Locate the cell with the specified text and output its (x, y) center coordinate. 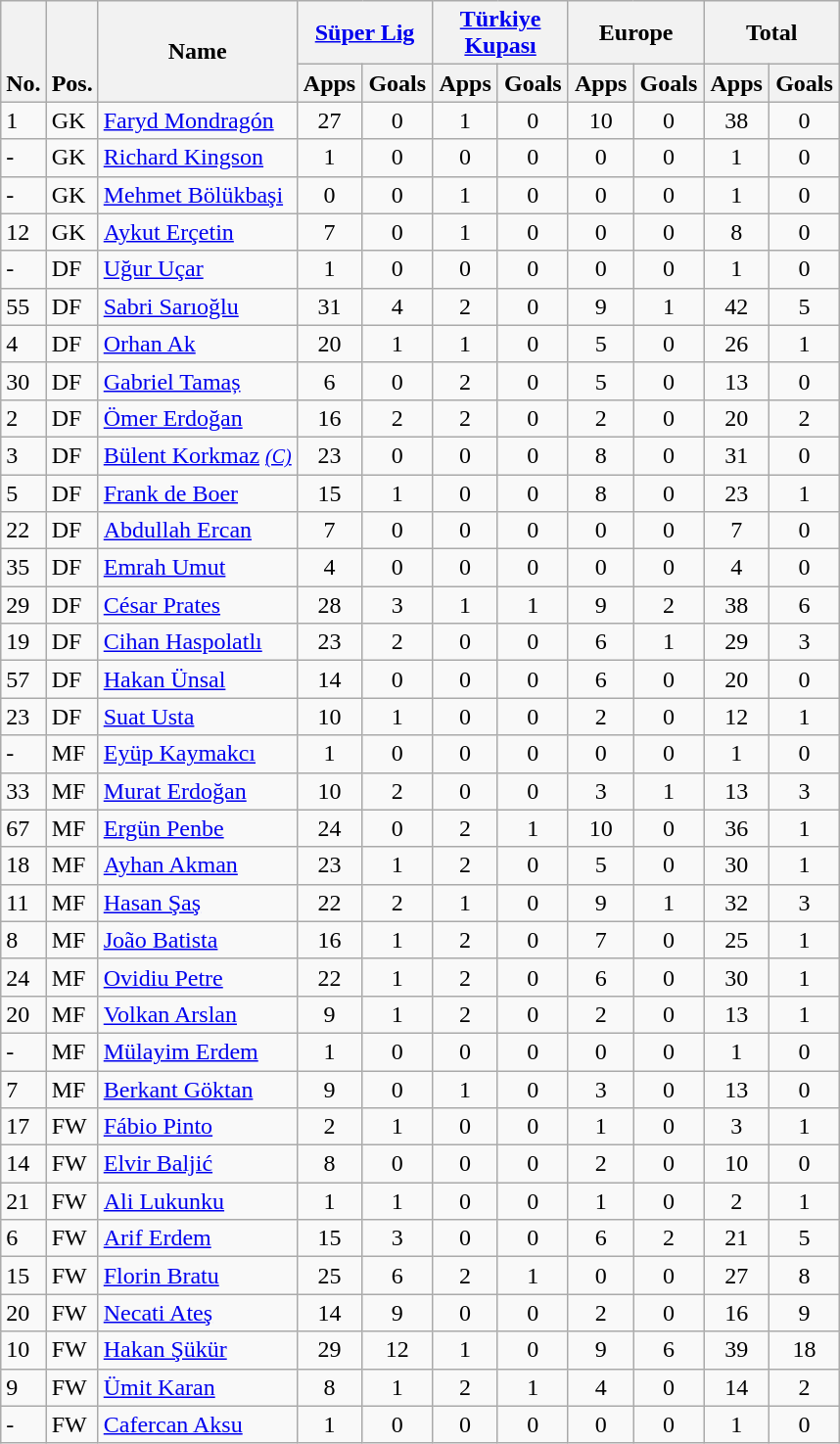
Florin Bratu (198, 1276)
Emrah Umut (198, 568)
Europe (636, 33)
Uğur Uçar (198, 269)
Suat Usta (198, 717)
Ayhan Akman (198, 865)
Pos. (72, 51)
Hasan Şaş (198, 903)
César Prates (198, 605)
Süper Lig (364, 33)
Gabriel Tamaș (198, 381)
Türkiye Kupası (501, 33)
Eyüp Kaymakcı (198, 754)
Mehmet Bölükbaşi (198, 195)
35 (23, 568)
Total (771, 33)
Frank de Boer (198, 492)
Hakan Ünsal (198, 679)
João Batista (198, 940)
55 (23, 306)
Ergün Penbe (198, 828)
11 (23, 903)
Mülayim Erdem (198, 1051)
28 (329, 605)
Ali Lukunku (198, 1201)
Ümit Karan (198, 1387)
42 (736, 306)
39 (736, 1350)
17 (23, 1127)
26 (736, 344)
Ovidiu Petre (198, 977)
Volkan Arslan (198, 1014)
Cihan Haspolatlı (198, 642)
Cafercan Aksu (198, 1424)
36 (736, 828)
33 (23, 791)
67 (23, 828)
Fábio Pinto (198, 1127)
57 (23, 679)
Name (198, 51)
19 (23, 642)
Aykut Erçetin (198, 232)
Arif Erdem (198, 1238)
Abdullah Ercan (198, 531)
Faryd Mondragón (198, 120)
Bülent Korkmaz (C) (198, 455)
Richard Kingson (198, 158)
Hakan Şükür (198, 1350)
Elvir Baljić (198, 1164)
Murat Erdoğan (198, 791)
32 (736, 903)
Sabri Sarıoğlu (198, 306)
Necati Ateş (198, 1313)
Ömer Erdoğan (198, 418)
No. (23, 51)
Berkant Göktan (198, 1090)
Orhan Ak (198, 344)
